Output the (X, Y) coordinate of the center of the cell containing the given text.  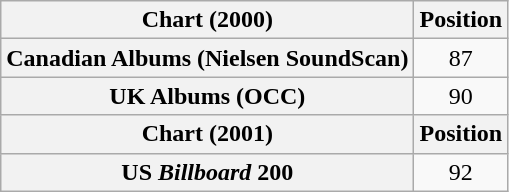
US Billboard 200 (208, 172)
90 (461, 96)
Canadian Albums (Nielsen SoundScan) (208, 58)
Chart (2001) (208, 134)
92 (461, 172)
UK Albums (OCC) (208, 96)
87 (461, 58)
Chart (2000) (208, 20)
